Pinpoint the cell where the given text exists, returning its (x, y) midpoint coordinate. 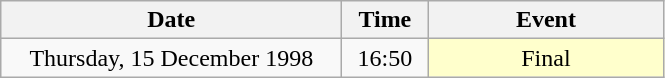
Final (546, 58)
16:50 (385, 58)
Date (172, 20)
Thursday, 15 December 1998 (172, 58)
Time (385, 20)
Event (546, 20)
